Capture the cell that displays the provided text and extract its (x, y) central coordinate. 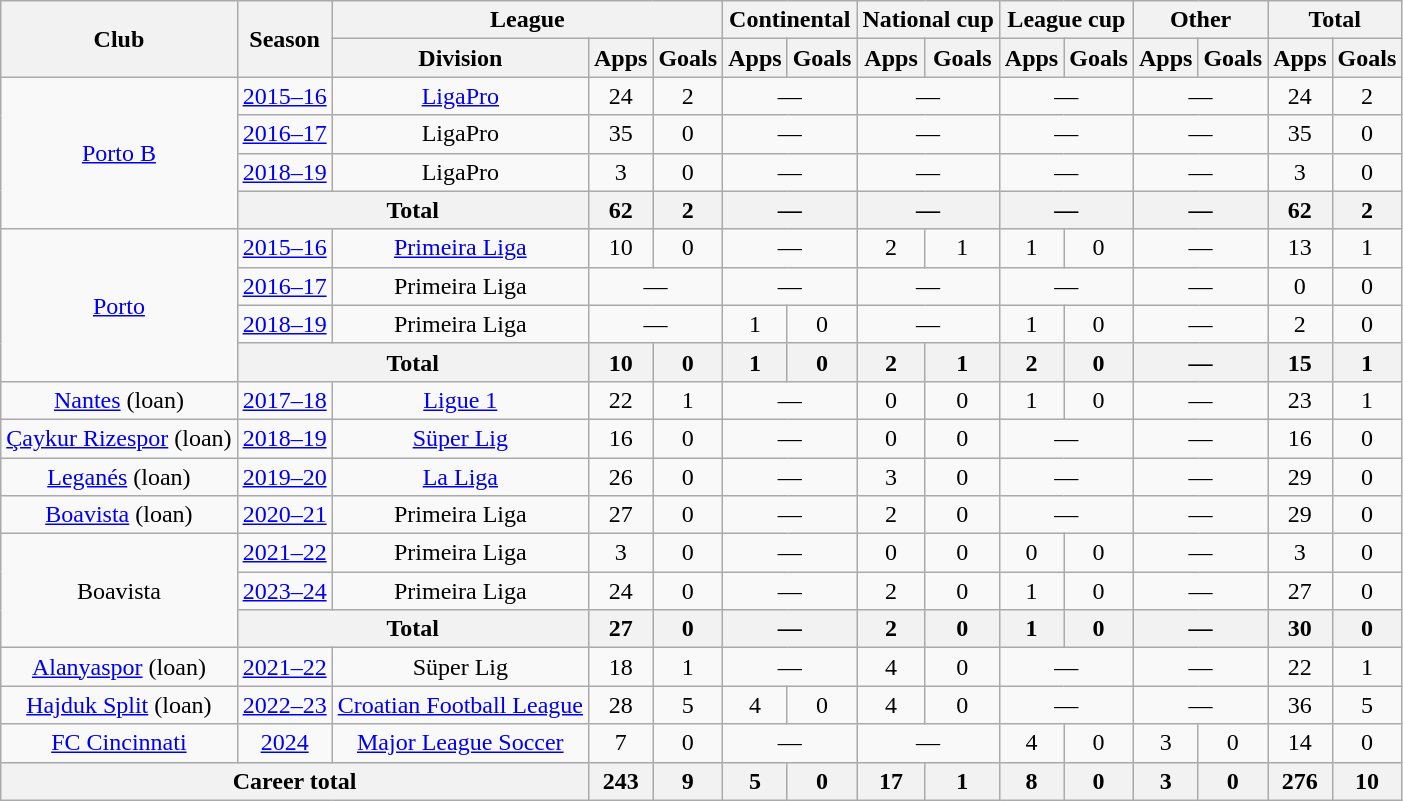
Porto B (119, 153)
Division (460, 58)
Career total (295, 781)
2022–23 (284, 705)
Season (284, 39)
Other (1200, 20)
Croatian Football League (460, 705)
17 (891, 781)
2019–20 (284, 477)
15 (1300, 362)
Boavista (loan) (119, 515)
Porto (119, 305)
28 (620, 705)
FC Cincinnati (119, 743)
Çaykur Rizespor (loan) (119, 438)
2023–24 (284, 591)
Major League Soccer (460, 743)
Boavista (119, 591)
National cup (928, 20)
League (528, 20)
2024 (284, 743)
Continental (790, 20)
Club (119, 39)
League cup (1066, 20)
Nantes (loan) (119, 400)
Hajduk Split (loan) (119, 705)
La Liga (460, 477)
9 (688, 781)
26 (620, 477)
8 (1031, 781)
276 (1300, 781)
2020–21 (284, 515)
14 (1300, 743)
7 (620, 743)
13 (1300, 248)
2017–18 (284, 400)
18 (620, 667)
30 (1300, 629)
Alanyaspor (loan) (119, 667)
23 (1300, 400)
36 (1300, 705)
Ligue 1 (460, 400)
Leganés (loan) (119, 477)
243 (620, 781)
